Output the [X, Y] coordinate of the center of the cell containing the given text.  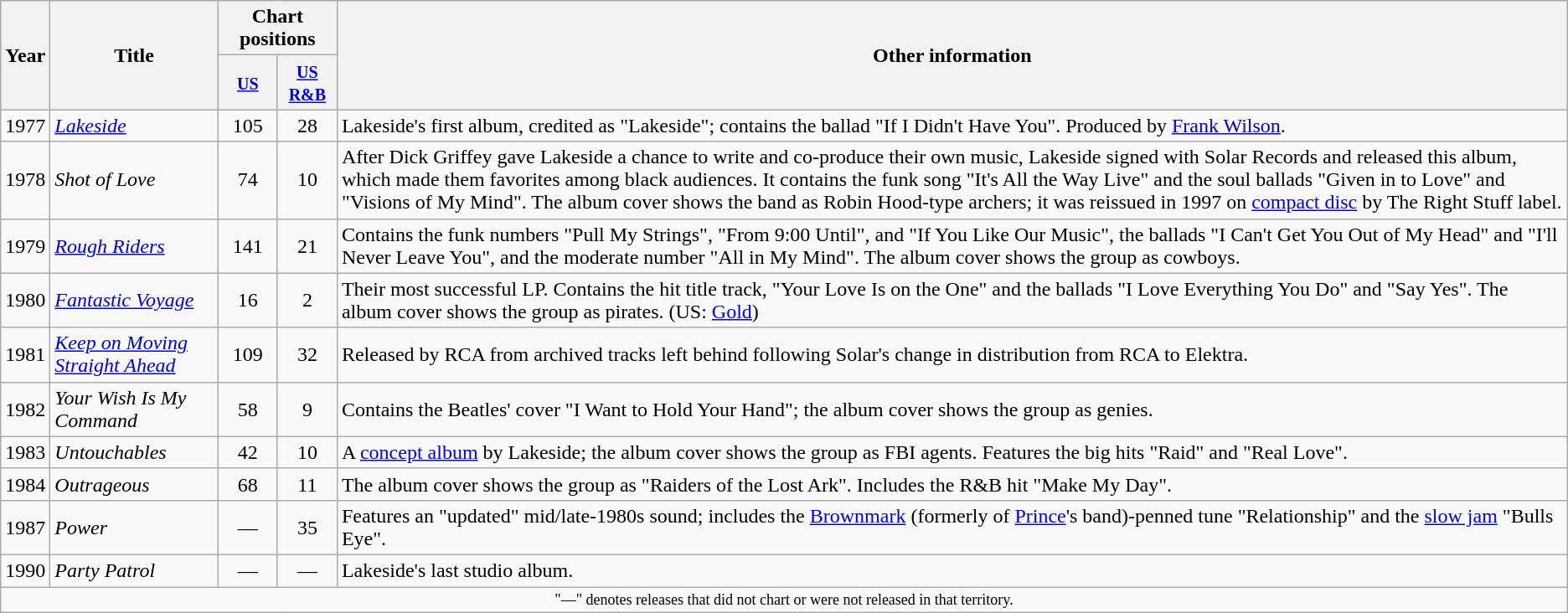
US [248, 82]
28 [307, 126]
Contains the Beatles' cover "I Want to Hold Your Hand"; the album cover shows the group as genies. [952, 409]
16 [248, 300]
1982 [25, 409]
Lakeside's first album, credited as "Lakeside"; contains the ballad "If I Didn't Have You". Produced by Frank Wilson. [952, 126]
1978 [25, 180]
1984 [25, 484]
Shot of Love [134, 180]
Year [25, 55]
1987 [25, 528]
Outrageous [134, 484]
Title [134, 55]
32 [307, 355]
1977 [25, 126]
"—" denotes releases that did not chart or were not released in that territory. [784, 600]
42 [248, 452]
11 [307, 484]
1979 [25, 246]
US R&B [307, 82]
2 [307, 300]
141 [248, 246]
35 [307, 528]
1990 [25, 570]
Keep on Moving Straight Ahead [134, 355]
Chart positions [277, 28]
1981 [25, 355]
1983 [25, 452]
68 [248, 484]
Lakeside's last studio album. [952, 570]
Party Patrol [134, 570]
109 [248, 355]
Lakeside [134, 126]
Power [134, 528]
74 [248, 180]
Your Wish Is My Command [134, 409]
A concept album by Lakeside; the album cover shows the group as FBI agents. Features the big hits "Raid" and "Real Love". [952, 452]
9 [307, 409]
105 [248, 126]
Other information [952, 55]
Fantastic Voyage [134, 300]
58 [248, 409]
Rough Riders [134, 246]
The album cover shows the group as "Raiders of the Lost Ark". Includes the R&B hit "Make My Day". [952, 484]
21 [307, 246]
Released by RCA from archived tracks left behind following Solar's change in distribution from RCA to Elektra. [952, 355]
Untouchables [134, 452]
1980 [25, 300]
